For the text-containing cell, return its midpoint in (X, Y) coordinate format. 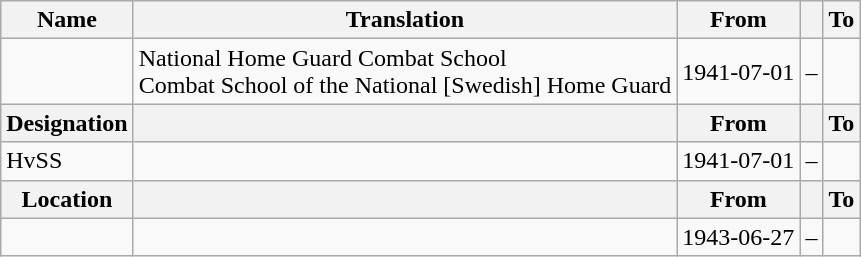
1943-06-27 (738, 237)
HvSS (67, 161)
Translation (405, 20)
Name (67, 20)
Designation (67, 123)
Location (67, 199)
National Home Guard Combat SchoolCombat School of the National [Swedish] Home Guard (405, 72)
